Detect which cell encompasses the target text, then output its (x, y) center coordinate. 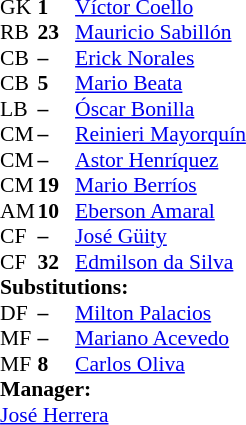
RB (19, 33)
Erick Norales (160, 58)
Edmilson da Silva (160, 262)
10 (57, 211)
LB (19, 109)
32 (57, 262)
19 (57, 185)
8 (57, 364)
Mario Beata (160, 83)
Óscar Bonilla (160, 109)
José Güity (160, 237)
Mariano Acevedo (160, 339)
5 (57, 83)
Carlos Oliva (160, 364)
Milton Palacios (160, 313)
Eberson Amaral (160, 211)
Mario Berríos (160, 185)
Mauricio Sabillón (160, 33)
Substitutions: (123, 287)
AM (19, 211)
Manager: (123, 389)
Astor Henríquez (160, 160)
DF (19, 313)
23 (57, 33)
Reinieri Mayorquín (160, 135)
